Locate the cell with the specified text and output its [x, y] center coordinate. 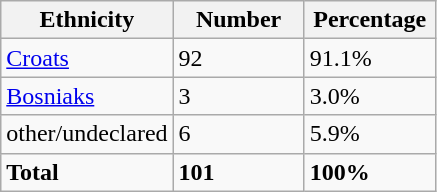
Bosniaks [87, 96]
100% [370, 172]
6 [238, 134]
92 [238, 58]
3.0% [370, 96]
5.9% [370, 134]
Percentage [370, 20]
3 [238, 96]
Total [87, 172]
91.1% [370, 58]
other/undeclared [87, 134]
101 [238, 172]
Ethnicity [87, 20]
Number [238, 20]
Croats [87, 58]
